Detect which cell encompasses the target text, then output its (X, Y) center coordinate. 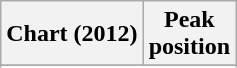
Peakposition (189, 34)
Chart (2012) (72, 34)
